Pinpoint the cell where the given text exists, returning its [X, Y] midpoint coordinate. 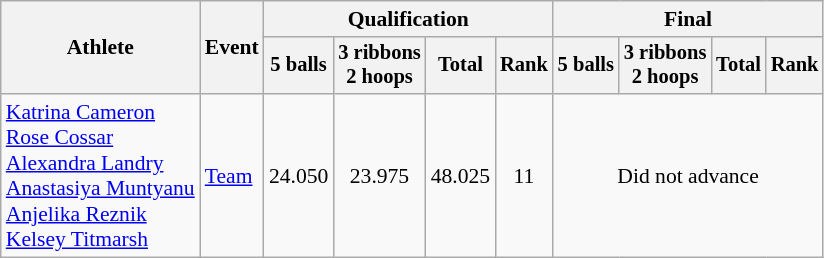
Did not advance [688, 176]
Team [232, 176]
24.050 [298, 176]
11 [524, 176]
Final [688, 19]
23.975 [379, 176]
Event [232, 48]
48.025 [460, 176]
Qualification [408, 19]
Katrina CameronRose CossarAlexandra LandryAnastasiya MuntyanuAnjelika ReznikKelsey Titmarsh [100, 176]
Athlete [100, 48]
